Pinpoint the cell where the given text exists, returning its [x, y] midpoint coordinate. 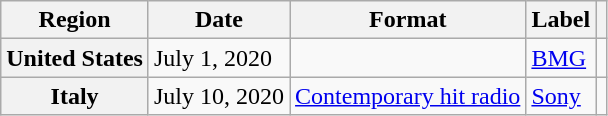
July 10, 2020 [218, 96]
Sony [561, 96]
Date [218, 20]
Italy [75, 96]
Region [75, 20]
July 1, 2020 [218, 58]
BMG [561, 58]
Contemporary hit radio [408, 96]
United States [75, 58]
Format [408, 20]
Label [561, 20]
